Identify which cell holds the provided text, then report its [X, Y] central coordinate. 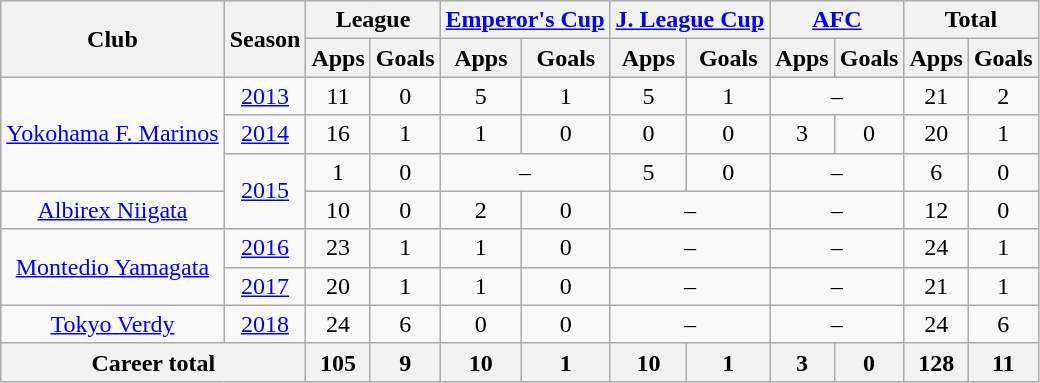
Club [112, 39]
Career total [154, 362]
2015 [265, 191]
Yokohama F. Marinos [112, 134]
105 [338, 362]
Total [971, 20]
AFC [837, 20]
9 [405, 362]
Emperor's Cup [525, 20]
League [373, 20]
Montedio Yamagata [112, 267]
23 [338, 248]
128 [936, 362]
12 [936, 210]
2017 [265, 286]
2014 [265, 134]
2013 [265, 96]
Albirex Niigata [112, 210]
2018 [265, 324]
2016 [265, 248]
16 [338, 134]
Tokyo Verdy [112, 324]
Season [265, 39]
J. League Cup [690, 20]
